Return the [x, y] coordinate for the center point of the cell that contains the specified text.  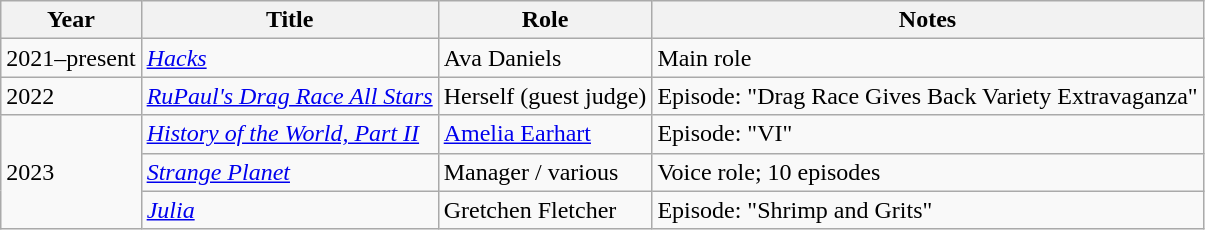
Episode: "Drag Race Gives Back Variety Extravaganza" [928, 96]
History of the World, Part II [290, 134]
2021–present [71, 58]
Julia [290, 210]
Notes [928, 20]
Manager / various [545, 172]
Role [545, 20]
Ava Daniels [545, 58]
Year [71, 20]
Voice role; 10 episodes [928, 172]
Episode: "VI" [928, 134]
Hacks [290, 58]
Title [290, 20]
RuPaul's Drag Race All Stars [290, 96]
Herself (guest judge) [545, 96]
2023 [71, 172]
Amelia Earhart [545, 134]
Strange Planet [290, 172]
2022 [71, 96]
Gretchen Fletcher [545, 210]
Main role [928, 58]
Episode: "Shrimp and Grits" [928, 210]
